Capture the cell that displays the provided text and extract its [X, Y] central coordinate. 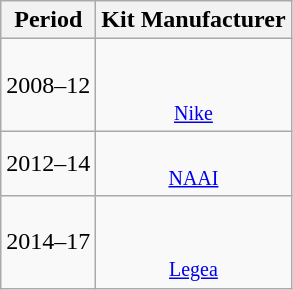
Kit Manufacturer [194, 20]
NAAI [194, 164]
Period [48, 20]
2012–14 [48, 164]
2008–12 [48, 85]
2014–17 [48, 242]
Legea [194, 242]
Nike [194, 85]
